Determine the [X, Y] coordinate at the center of the cell enclosing the given text.  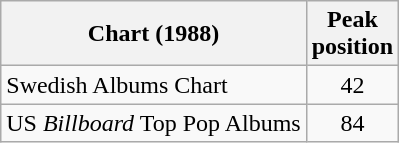
Swedish Albums Chart [154, 85]
Peakposition [352, 34]
42 [352, 85]
84 [352, 123]
US Billboard Top Pop Albums [154, 123]
Chart (1988) [154, 34]
